Provide the [x, y] coordinate of the cell's center where the given text is located.  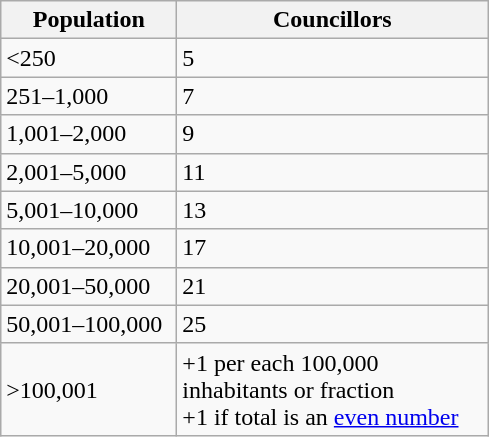
1,001–2,000 [89, 134]
<250 [89, 58]
>100,001 [89, 389]
5,001–10,000 [89, 210]
+1 per each 100,000 inhabitants or fraction+1 if total is an even number [332, 389]
9 [332, 134]
7 [332, 96]
17 [332, 248]
21 [332, 286]
2,001–5,000 [89, 172]
50,001–100,000 [89, 324]
13 [332, 210]
251–1,000 [89, 96]
11 [332, 172]
5 [332, 58]
Population [89, 20]
25 [332, 324]
20,001–50,000 [89, 286]
10,001–20,000 [89, 248]
Councillors [332, 20]
